Determine the [X, Y] coordinate at the center of the cell enclosing the given text.  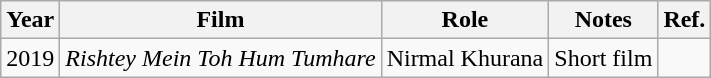
Nirmal Khurana [465, 58]
Ref. [684, 20]
Year [30, 20]
Rishtey Mein Toh Hum Tumhare [220, 58]
Film [220, 20]
Short film [604, 58]
2019 [30, 58]
Notes [604, 20]
Role [465, 20]
